Scan for the cell matching the given text and deliver its [x, y] coordinate at center. 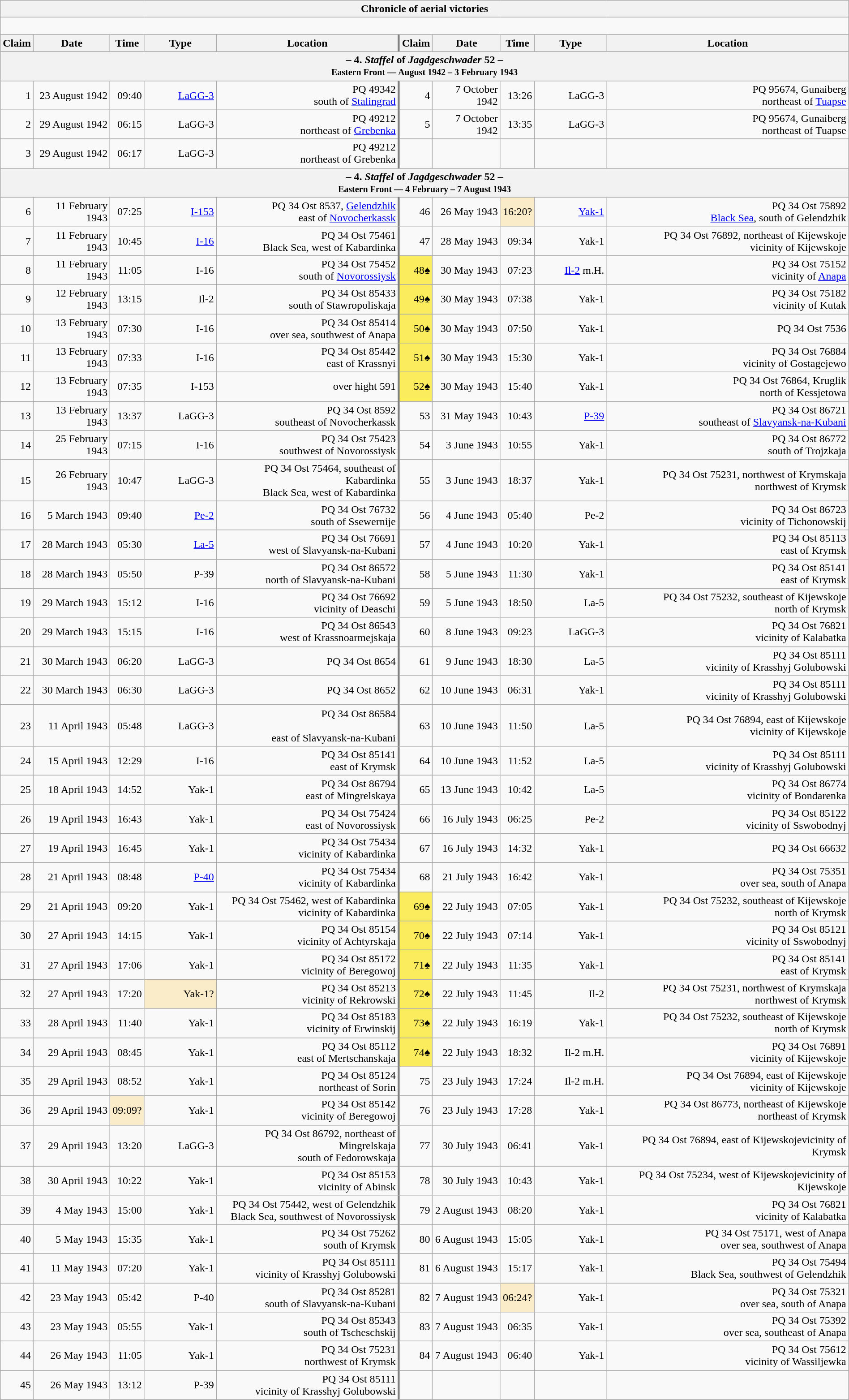
PQ 34 Ost 76884vicinity of Gostagejewo [728, 358]
13:37 [127, 416]
PQ 34 Ost 86543west of Krassnoarmejskaja [307, 632]
71♠ [416, 965]
13:12 [127, 1385]
11:35 [517, 965]
44 [17, 1356]
PQ 34 Ost 76894, east of Kijewskojevicinity of Krymsk [728, 1146]
16:19 [517, 1023]
30 [17, 935]
42 [17, 1297]
2 August 1943 [467, 1210]
16:43 [127, 819]
09:09? [127, 1110]
PQ 34 Ost 76864, Krugliknorth of Kessjetowa [728, 387]
30 April 1943 [72, 1181]
56 [416, 515]
08:52 [127, 1081]
PQ 34 Ost 85124northeast of Sorin [307, 1081]
14:52 [127, 789]
14:15 [127, 935]
16:20? [517, 211]
PQ 34 Ost 75182vicinity of Kutak [728, 299]
06:17 [127, 153]
PQ 34 Ost 75171, west of Anapaover sea, southwest of Anapa [728, 1239]
9 [17, 299]
48♠ [416, 270]
PQ 34 Ost 75464, southeast of KabardinkaBlack Sea, west of Kabardinka [307, 480]
64 [416, 761]
15:00 [127, 1210]
26 February 1943 [72, 480]
25 [17, 789]
74♠ [416, 1052]
9 June 1943 [467, 661]
07:23 [517, 270]
68 [416, 877]
10:47 [127, 480]
59 [416, 603]
34 [17, 1052]
10:55 [517, 445]
18:50 [517, 603]
78 [416, 1181]
14:32 [517, 849]
PQ 34 Ost 75321over sea, south of Anapa [728, 1297]
62 [416, 690]
61 [416, 661]
1 [17, 95]
13:35 [517, 125]
50♠ [416, 328]
77 [416, 1146]
60 [416, 632]
07:15 [127, 445]
06:20 [127, 661]
31 May 1943 [467, 416]
PQ 34 Ost 75461Black Sea, west of Kabardinka [307, 241]
4 May 1943 [72, 1210]
8 June 1943 [467, 632]
Yak-1? [180, 994]
73♠ [416, 1023]
10:45 [127, 241]
PQ 34 Ost 75462, west of Kabardinkavicinity of Kabardinka [307, 907]
6 [17, 211]
21 [17, 661]
PQ 34 Ost 75351over sea, south of Anapa [728, 877]
81 [416, 1268]
13:26 [517, 95]
PQ 34 Ost 86572north of Slavyansk-na-Kubani [307, 573]
11 [17, 358]
PQ 34 Ost 8592 southeast of Novocherkassk [307, 416]
27 [17, 849]
PQ 34 Ost 86794east of Mingrelskaya [307, 789]
72♠ [416, 994]
43 [17, 1327]
PQ 34 Ost 75234, west of Kijewskojevicinity of Kijewskoje [728, 1181]
PQ 34 Ost 7536 [728, 328]
2 [17, 125]
13 [17, 416]
38 [17, 1181]
19 [17, 603]
11 May 1943 [72, 1268]
09:34 [517, 241]
PQ 34 Ost 76891vicinity of Kijewskoje [728, 1052]
18 [17, 573]
10:42 [517, 789]
17 [17, 545]
– 4. Staffel of Jagdgeschwader 52 –Eastern Front — August 1942 – 3 February 1943 [424, 66]
84 [416, 1356]
23 [17, 725]
PQ 34 Ost 85172vicinity of Beregowoj [307, 965]
PQ 34 Ost 75424 east of Novorossiysk [307, 819]
07:35 [127, 387]
33 [17, 1023]
05:30 [127, 545]
18 April 1943 [72, 789]
7 [17, 241]
PQ 34 Ost 75494Black Sea, southwest of Gelendzhik [728, 1268]
PQ 34 Ost 85122vicinity of Sswobodnyj [728, 819]
PQ 34 Ost 75152vicinity of Anapa [728, 270]
PQ 34 Ost 75392over sea, southeast of Anapa [728, 1327]
79 [416, 1210]
PQ 34 Ost 85121vicinity of Sswobodnyj [728, 935]
82 [416, 1297]
08:20 [517, 1210]
58 [416, 573]
07:38 [517, 299]
over hight 591 [307, 387]
15:35 [127, 1239]
76 [416, 1110]
18:32 [517, 1052]
11:50 [517, 725]
PQ 34 Ost 76892, northeast of Kijewskojevicinity of Kijewskoje [728, 241]
05:40 [517, 515]
18:37 [517, 480]
12 [17, 387]
06:31 [517, 690]
57 [416, 545]
PQ 34 Ost 75262south of Krymsk [307, 1239]
07:50 [517, 328]
PQ 34 Ost 86774vicinity of Bondarenka [728, 789]
PQ 34 Ost 85183vicinity of Erwinskij [307, 1023]
20 [17, 632]
18:30 [517, 661]
12:29 [127, 761]
06:25 [517, 819]
PQ 34 Ost 8537, Gelendzhik east of Novocherkassk [307, 211]
21 July 1943 [467, 877]
47 [416, 241]
05:55 [127, 1327]
11 April 1943 [72, 725]
17:28 [517, 1110]
PQ 34 Ost 75452 south of Novorossiysk [307, 270]
PQ 34 Ost 8654 [307, 661]
15:17 [517, 1268]
28 April 1943 [72, 1023]
05:50 [127, 573]
4 [416, 95]
PQ 34 Ost 8652 [307, 690]
PQ 34 Ost 86772south of Trojzkaja [728, 445]
PQ 34 Ost 76692vicinity of Deaschi [307, 603]
PQ 34 Ost 75442, west of GelendzhikBlack Sea, southwest of Novorossiysk [307, 1210]
16 [17, 515]
06:24? [517, 1297]
8 [17, 270]
31 [17, 965]
10:22 [127, 1181]
06:30 [127, 690]
5 May 1943 [72, 1239]
75 [416, 1081]
PQ 34 Ost 86773, northeast of Kijewskojenortheast of Krymsk [728, 1110]
PQ 34 Ost 75612vicinity of Wassiljewka [728, 1356]
55 [416, 480]
22 [17, 690]
5 March 1943 [72, 515]
16:42 [517, 877]
PQ 34 Ost 85442east of Krassnyi [307, 358]
11:52 [517, 761]
63 [416, 725]
10:20 [517, 545]
69♠ [416, 907]
07:14 [517, 935]
15:40 [517, 387]
08:45 [127, 1052]
PQ 34 Ost 66632 [728, 849]
23 August 1942 [72, 95]
53 [416, 416]
PQ 34 Ost 86721southeast of Slavyansk-na-Kubani [728, 416]
65 [416, 789]
PQ 34 Ost 75892Black Sea, south of Gelendzhik [728, 211]
39 [17, 1210]
10 [17, 328]
14 [17, 445]
PQ 34 Ost 85281south of Slavyansk-na-Kubani [307, 1297]
PQ 34 Ost 86792, northeast of Mingrelskajasouth of Fedorowskaja [307, 1146]
PQ 34 Ost 85154vicinity of Achtyrskaja [307, 935]
17:06 [127, 965]
09:23 [517, 632]
05:42 [127, 1297]
PQ 49342south of Stalingrad [307, 95]
49♠ [416, 299]
15:15 [127, 632]
40 [17, 1239]
PQ 34 Ost 85433south of Stawropoliskaja [307, 299]
29 [17, 907]
15:12 [127, 603]
PQ 34 Ost 85112east of Mertschanskaja [307, 1052]
66 [416, 819]
15:30 [517, 358]
07:25 [127, 211]
70♠ [416, 935]
07:30 [127, 328]
11:45 [517, 994]
11:30 [517, 573]
16:45 [127, 849]
26 [17, 819]
52♠ [416, 387]
07:05 [517, 907]
05:48 [127, 725]
PQ 34 Ost 85414over sea, southwest of Anapa [307, 328]
– 4. Staffel of Jagdgeschwader 52 –Eastern Front — 4 February – 7 August 1943 [424, 183]
07:33 [127, 358]
5 [416, 125]
PQ 34 Ost 86723vicinity of Tichonowskij [728, 515]
46 [416, 211]
PQ 34 Ost 76732south of Ssewernije [307, 515]
09:20 [127, 907]
PQ 34 Ost 85153vicinity of Abinsk [307, 1181]
08:48 [127, 877]
06:15 [127, 125]
36 [17, 1110]
PQ 34 Ost 85343south of Tscheschskij [307, 1327]
PQ 34 Ost 86584east of Slavyansk-na-Kubani [307, 725]
13:20 [127, 1146]
80 [416, 1239]
PQ 34 Ost 85142vicinity of Beregowoj [307, 1110]
32 [17, 994]
35 [17, 1081]
Chronicle of aerial victories [424, 9]
15:05 [517, 1239]
51♠ [416, 358]
83 [416, 1327]
28 May 1943 [467, 241]
PQ 34 Ost 76691west of Slavyansk-na-Kubani [307, 545]
24 [17, 761]
15 April 1943 [72, 761]
06:41 [517, 1146]
07:20 [127, 1268]
PQ 34 Ost 75231northwest of Krymsk [307, 1356]
67 [416, 849]
15 [17, 480]
37 [17, 1146]
11:40 [127, 1023]
28 [17, 877]
3 [17, 153]
54 [416, 445]
41 [17, 1268]
06:40 [517, 1356]
PQ 34 Ost 75423southwest of Novorossiysk [307, 445]
25 February 1943 [72, 445]
13:15 [127, 299]
12 February 1943 [72, 299]
45 [17, 1385]
06:35 [517, 1327]
PQ 34 Ost 85113east of Krymsk [728, 545]
17:24 [517, 1081]
PQ 34 Ost 85213vicinity of Rekrowski [307, 994]
13 June 1943 [467, 789]
17:20 [127, 994]
